For the text-containing cell, return its midpoint in (x, y) coordinate format. 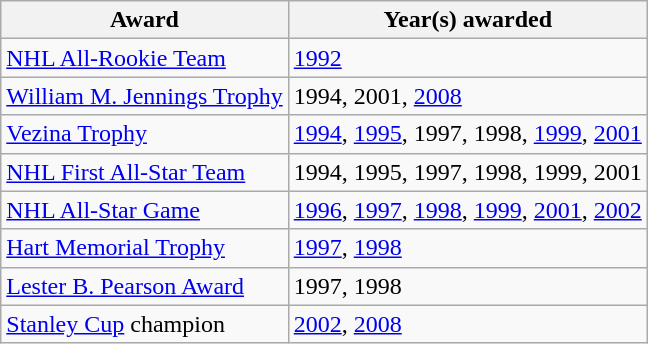
Vezina Trophy (144, 134)
2002, 2008 (468, 324)
William M. Jennings Trophy (144, 96)
NHL First All-Star Team (144, 172)
1992 (468, 58)
Year(s) awarded (468, 20)
Lester B. Pearson Award (144, 286)
Stanley Cup champion (144, 324)
NHL All-Star Game (144, 210)
Hart Memorial Trophy (144, 248)
NHL All-Rookie Team (144, 58)
Award (144, 20)
1996, 1997, 1998, 1999, 2001, 2002 (468, 210)
1994, 2001, 2008 (468, 96)
